Find where the given text appears and provide that cell's center as [X, Y] coordinate. 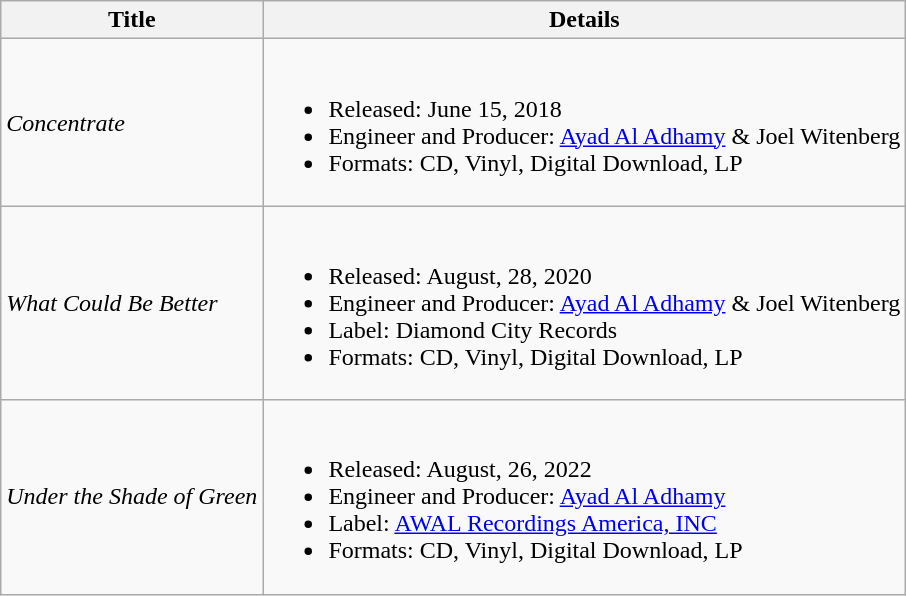
Released: August, 28, 2020Engineer and Producer: Ayad Al Adhamy & Joel WitenbergLabel: Diamond City RecordsFormats: CD, Vinyl, Digital Download, LP [584, 303]
Title [132, 20]
Released: June 15, 2018Engineer and Producer: Ayad Al Adhamy & Joel WitenbergFormats: CD, Vinyl, Digital Download, LP [584, 122]
Under the Shade of Green [132, 497]
Released: August, 26, 2022Engineer and Producer: Ayad Al AdhamyLabel: AWAL Recordings America, INCFormats: CD, Vinyl, Digital Download, LP [584, 497]
Details [584, 20]
Concentrate [132, 122]
What Could Be Better [132, 303]
